Find where the given text appears and provide that cell's center as (X, Y) coordinate. 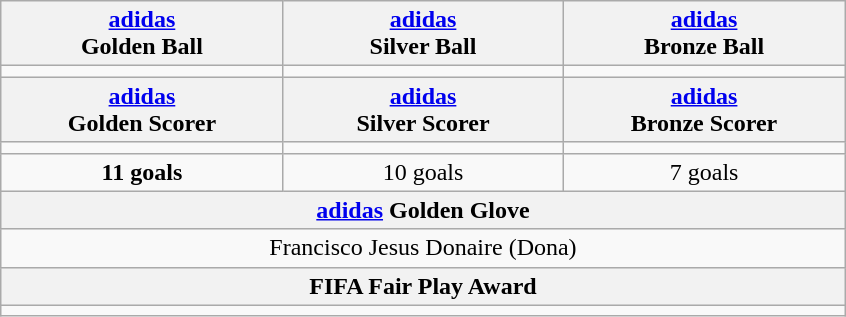
adidasSilver Scorer (422, 110)
adidasBronze Ball (704, 34)
adidasSilver Ball (422, 34)
7 goals (704, 172)
adidasGolden Scorer (142, 110)
adidas Golden Glove (422, 210)
FIFA Fair Play Award (422, 286)
Francisco Jesus Donaire (Dona) (422, 248)
10 goals (422, 172)
adidasBronze Scorer (704, 110)
adidasGolden Ball (142, 34)
11 goals (142, 172)
